From the cell containing the given text, extract its center point as (x, y) coordinate. 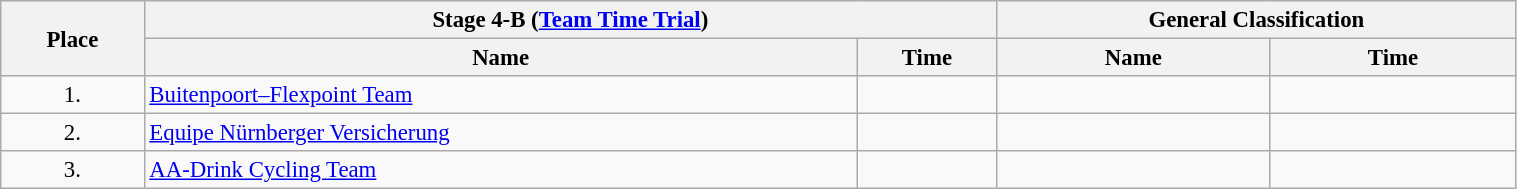
Stage 4-B (Team Time Trial) (570, 20)
General Classification (1256, 20)
Place (72, 38)
Buitenpoort–Flexpoint Team (500, 95)
Equipe Nürnberger Versicherung (500, 133)
1. (72, 95)
2. (72, 133)
3. (72, 170)
AA-Drink Cycling Team (500, 170)
